Detect which cell encompasses the target text, then output its [X, Y] center coordinate. 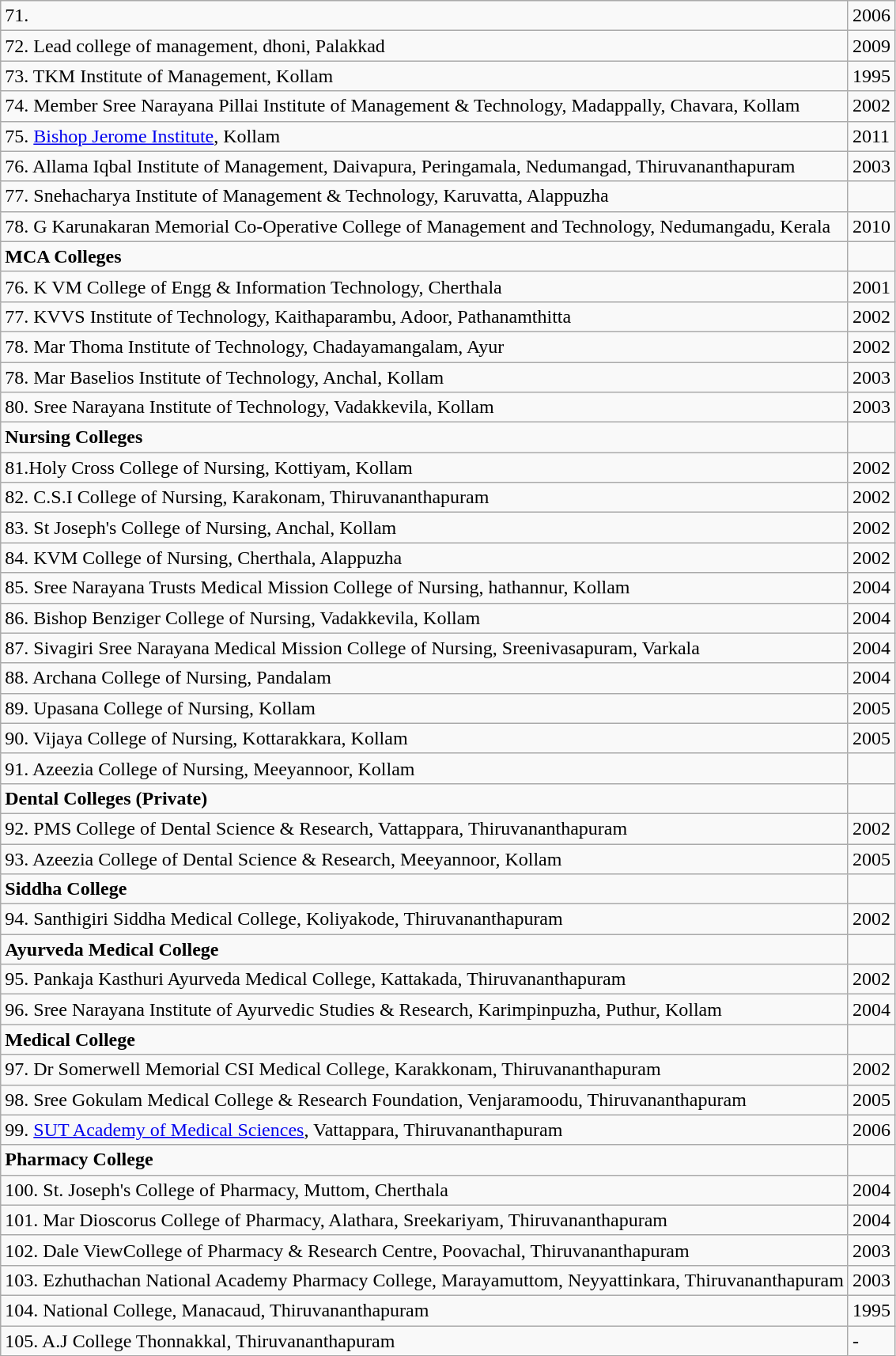
83. St Joseph's College of Nursing, Anchal, Kollam [425, 528]
MCA Colleges [425, 256]
76. K VM College of Engg & Information Technology, Cherthala [425, 286]
85. Sree Narayana Trusts Medical Mission College of Nursing, hathannur, Kollam [425, 588]
84. KVM College of Nursing, Cherthala, Alappuzha [425, 558]
82. C.S.I College of Nursing, Karakonam, Thiruvananthapuram [425, 498]
Siddha College [425, 889]
Nursing Colleges [425, 437]
86. Bishop Benziger College of Nursing, Vadakkevila, Kollam [425, 618]
78. Mar Baselios Institute of Technology, Anchal, Kollam [425, 377]
88. Archana College of Nursing, Pandalam [425, 678]
97. Dr Somerwell Memorial CSI Medical College, Karakkonam, Thiruvananthapuram [425, 1070]
73. TKM Institute of Management, Kollam [425, 76]
93. Azeezia College of Dental Science & Research, Meeyannoor, Kollam [425, 858]
105. A.J College Thonnakkal, Thiruvananthapuram [425, 1341]
Medical College [425, 1040]
2010 [871, 226]
77. Snehacharya Institute of Management & Technology, Karuvatta, Alappuzha [425, 196]
103. Ezhuthachan National Academy Pharmacy College, Marayamuttom, Neyyattinkara, Thiruvananthapuram [425, 1280]
2009 [871, 46]
102. Dale ViewCollege of Pharmacy & Research Centre, Poovachal, Thiruvananthapuram [425, 1250]
101. Mar Dioscorus College of Pharmacy, Alathara, Sreekariyam, Thiruvananthapuram [425, 1220]
94. Santhigiri Siddha Medical College, Koliyakode, Thiruvananthapuram [425, 919]
72. Lead college of management, dhoni, Palakkad [425, 46]
95. Pankaja Kasthuri Ayurveda Medical College, Kattakada, Thiruvananthapuram [425, 979]
96. Sree Narayana Institute of Ayurvedic Studies & Research, Karimpinpuzha, Puthur, Kollam [425, 1009]
74. Member Sree Narayana Pillai Institute of Management & Technology, Madappally, Chavara, Kollam [425, 106]
77. KVVS Institute of Technology, Kaithaparambu, Adoor, Pathanamthitta [425, 316]
91. Azeezia College of Nursing, Meeyannoor, Kollam [425, 768]
78. Mar Thoma Institute of Technology, Chadayamangalam, Ayur [425, 347]
Pharmacy College [425, 1160]
99. SUT Academy of Medical Sciences, Vattappara, Thiruvananthapuram [425, 1130]
89. Upasana College of Nursing, Kollam [425, 708]
100. St. Joseph's College of Pharmacy, Muttom, Cherthala [425, 1190]
Ayurveda Medical College [425, 949]
Dental Colleges (Private) [425, 798]
78. G Karunakaran Memorial Co-Operative College of Management and Technology, Nedumangadu, Kerala [425, 226]
81.Holy Cross College of Nursing, Kottiyam, Kollam [425, 468]
104. National College, Manacaud, Thiruvananthapuram [425, 1310]
71. [425, 16]
- [871, 1341]
98. Sree Gokulam Medical College & Research Foundation, Venjaramoodu, Thiruvananthapuram [425, 1100]
87. Sivagiri Sree Narayana Medical Mission College of Nursing, Sreenivasapuram, Varkala [425, 648]
2001 [871, 286]
92. PMS College of Dental Science & Research, Vattappara, Thiruvananthapuram [425, 828]
80. Sree Narayana Institute of Technology, Vadakkevila, Kollam [425, 407]
76. Allama Iqbal Institute of Management, Daivapura, Peringamala, Nedumangad, Thiruvananthapuram [425, 166]
75. Bishop Jerome Institute, Kollam [425, 136]
90. Vijaya College of Nursing, Kottarakkara, Kollam [425, 738]
2011 [871, 136]
